Extract the [X, Y] coordinate from the center of the cell holding the provided text.  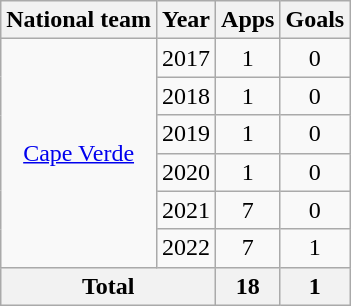
Total [108, 286]
2018 [186, 96]
2021 [186, 210]
2020 [186, 172]
2019 [186, 134]
Cape Verde [79, 153]
Goals [315, 20]
18 [248, 286]
Apps [248, 20]
National team [79, 20]
2017 [186, 58]
2022 [186, 248]
Year [186, 20]
